Detect which cell encompasses the target text, then output its (x, y) center coordinate. 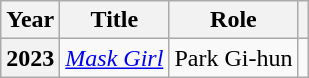
Year (30, 20)
Title (114, 20)
Mask Girl (114, 58)
Role (234, 20)
Park Gi-hun (234, 58)
2023 (30, 58)
